Return [X, Y] of the center of cell containing provided text 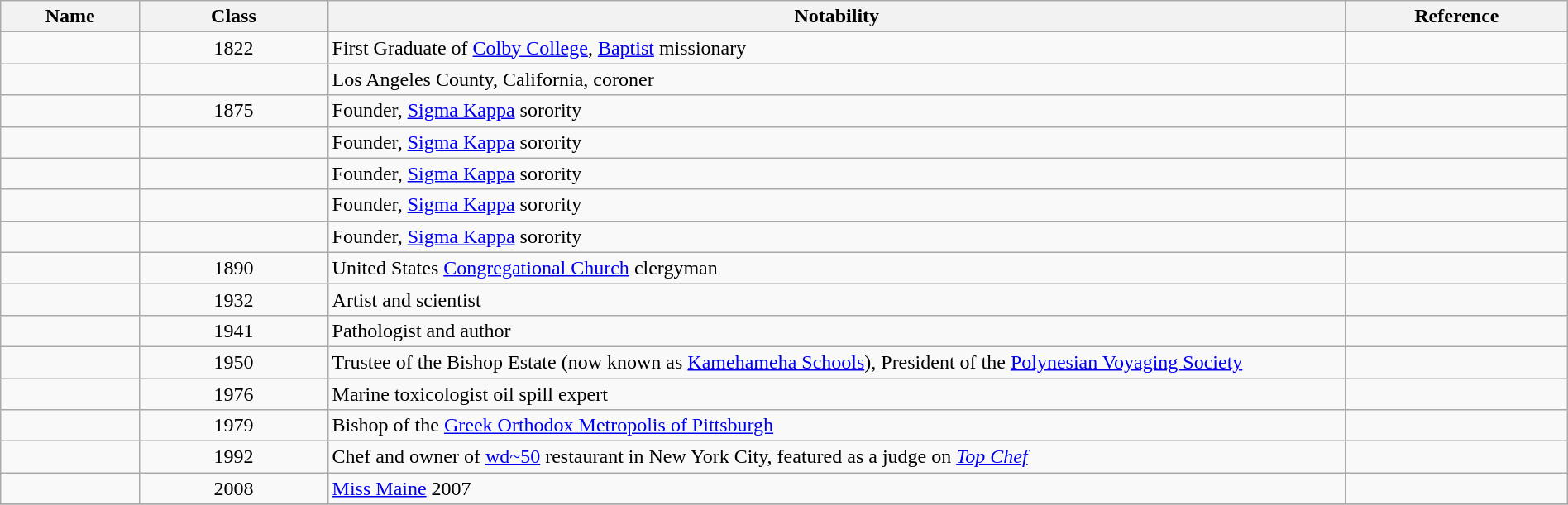
Artist and scientist [837, 299]
Trustee of the Bishop Estate (now known as Kamehameha Schools), President of the Polynesian Voyaging Society [837, 362]
Pathologist and author [837, 331]
First Graduate of Colby College, Baptist missionary [837, 48]
1979 [233, 426]
Reference [1456, 17]
1890 [233, 268]
Chef and owner of wd~50 restaurant in New York City, featured as a judge on Top Chef [837, 457]
Class [233, 17]
Los Angeles County, California, coroner [837, 79]
Notability [837, 17]
Name [70, 17]
1950 [233, 362]
1875 [233, 111]
Bishop of the Greek Orthodox Metropolis of Pittsburgh [837, 426]
United States Congregational Church clergyman [837, 268]
1941 [233, 331]
Miss Maine 2007 [837, 488]
1932 [233, 299]
Marine toxicologist oil spill expert [837, 394]
1992 [233, 457]
2008 [233, 488]
1976 [233, 394]
1822 [233, 48]
